Search for the cell housing the specified text and yield its (x, y) center coordinate. 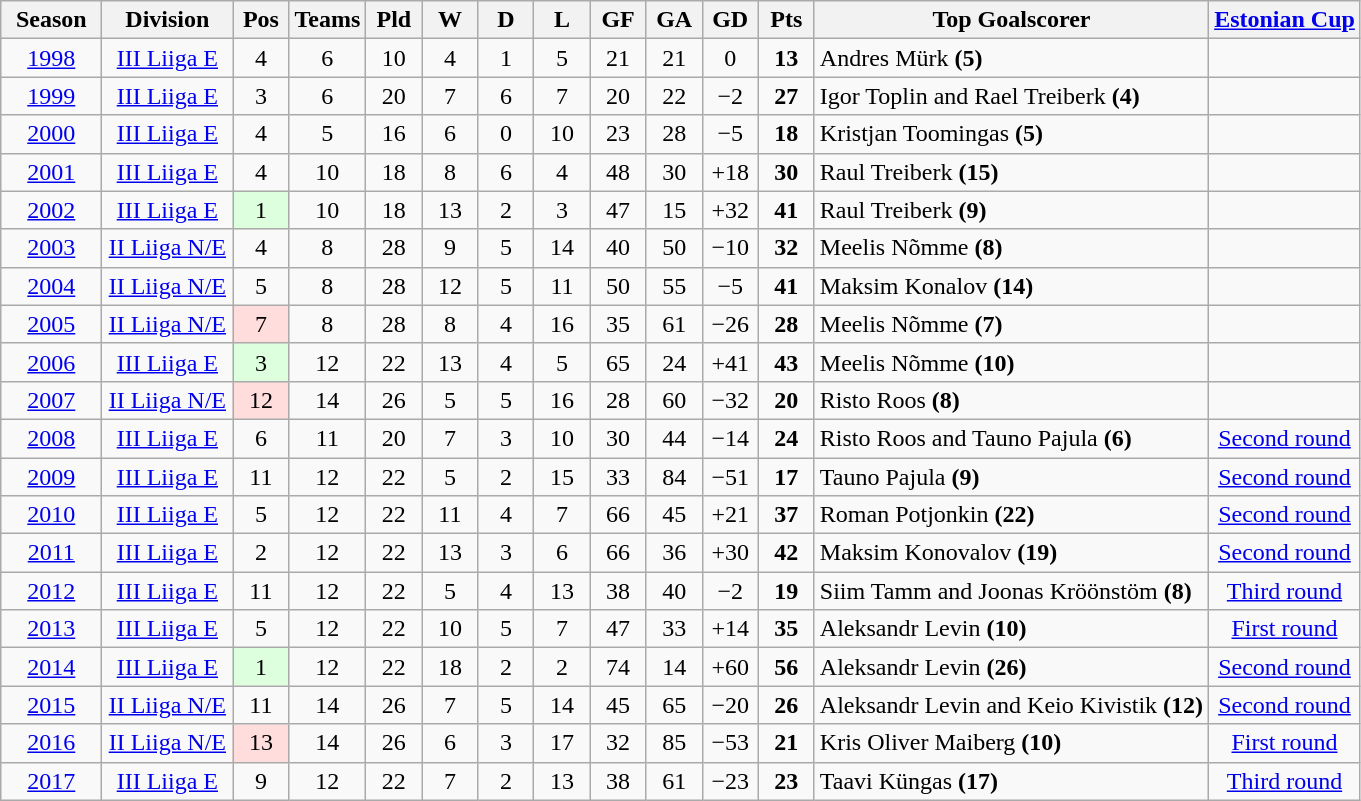
Kristjan Toomingas (5) (1011, 134)
Meelis Nõmme (10) (1011, 362)
42 (786, 553)
Pts (786, 20)
2003 (52, 248)
2004 (52, 286)
+30 (730, 553)
2000 (52, 134)
+60 (730, 667)
Risto Roos and Tauno Pajula (6) (1011, 438)
Aleksandr Levin (26) (1011, 667)
1998 (52, 58)
55 (674, 286)
56 (786, 667)
Siim Tamm and Joonas Kröönstöm (8) (1011, 591)
2015 (52, 705)
85 (674, 743)
2007 (52, 400)
+21 (730, 515)
Kris Oliver Maiberg (10) (1011, 743)
2006 (52, 362)
−26 (730, 324)
Season (52, 20)
60 (674, 400)
2009 (52, 477)
36 (674, 553)
37 (786, 515)
2008 (52, 438)
−53 (730, 743)
74 (618, 667)
Teams (328, 20)
44 (674, 438)
Roman Potjonkin (22) (1011, 515)
−23 (730, 781)
Pld (394, 20)
2012 (52, 591)
−32 (730, 400)
43 (786, 362)
−51 (730, 477)
Meelis Nõmme (7) (1011, 324)
19 (786, 591)
2001 (52, 172)
D (506, 20)
27 (786, 96)
Top Goalscorer (1011, 20)
−10 (730, 248)
Taavi Küngas (17) (1011, 781)
Maksim Konovalov (19) (1011, 553)
2005 (52, 324)
2010 (52, 515)
1999 (52, 96)
Aleksandr Levin and Keio Kivistik (12) (1011, 705)
84 (674, 477)
Raul Treiberk (9) (1011, 210)
GA (674, 20)
Aleksandr Levin (10) (1011, 629)
2011 (52, 553)
2013 (52, 629)
−20 (730, 705)
+41 (730, 362)
Andres Mürk (5) (1011, 58)
W (450, 20)
−14 (730, 438)
Tauno Pajula (9) (1011, 477)
+18 (730, 172)
48 (618, 172)
Raul Treiberk (15) (1011, 172)
Division (168, 20)
Meelis Nõmme (8) (1011, 248)
Pos (261, 20)
Igor Toplin and Rael Treiberk (4) (1011, 96)
2002 (52, 210)
GF (618, 20)
+14 (730, 629)
GD (730, 20)
L (562, 20)
Risto Roos (8) (1011, 400)
+32 (730, 210)
Maksim Konalov (14) (1011, 286)
2016 (52, 743)
2014 (52, 667)
2017 (52, 781)
Estonian Cup (1285, 20)
